Identify which cell holds the provided text, then report its [X, Y] central coordinate. 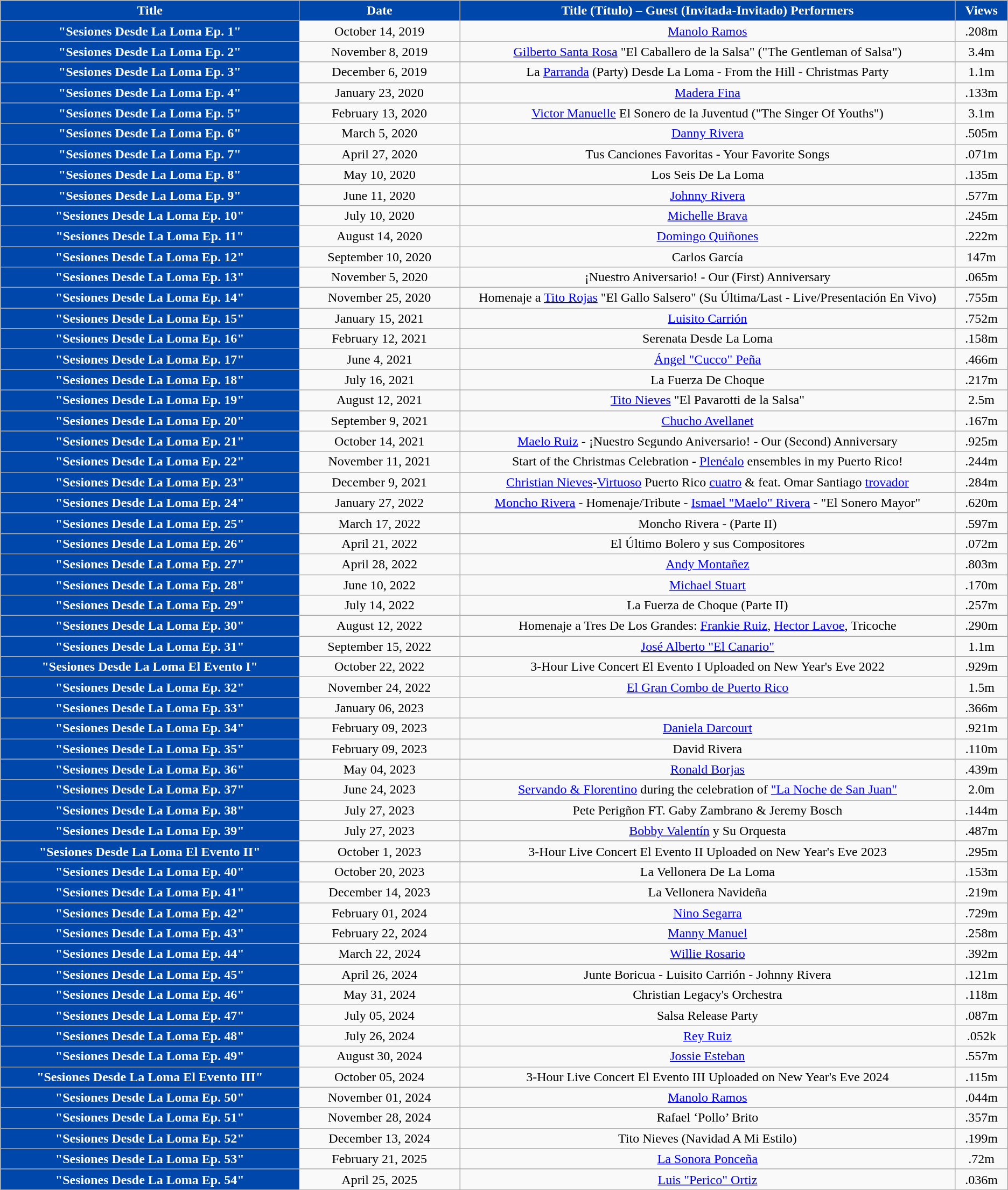
April 26, 2024 [380, 975]
November 11, 2021 [380, 462]
Rafael ‘Pollo’ Brito [708, 1118]
Luisito Carrión [708, 318]
"Sesiones Desde La Loma Ep. 14" [150, 298]
November 8, 2019 [380, 52]
"Sesiones Desde La Loma Ep. 54" [150, 1179]
August 12, 2021 [380, 400]
.257m [981, 606]
December 9, 2021 [380, 482]
Moncho Rivera - (Parte II) [708, 523]
"Sesiones Desde La Loma Ep. 5" [150, 113]
.929m [981, 667]
.284m [981, 482]
La Vellonera Navideña [708, 892]
Willie Rosario [708, 954]
Christian Nieves-Virtuoso Puerto Rico cuatro & feat. Omar Santiago trovador [708, 482]
Luis "Perico" Ortiz [708, 1179]
November 28, 2024 [380, 1118]
"Sesiones Desde La Loma Ep. 18" [150, 380]
.219m [981, 892]
3-Hour Live Concert El Evento II Uploaded on New Year's Eve 2023 [708, 851]
April 21, 2022 [380, 544]
.121m [981, 975]
.065m [981, 277]
3.4m [981, 52]
"Sesiones Desde La Loma Ep. 28" [150, 584]
February 13, 2020 [380, 113]
"Sesiones Desde La Loma Ep. 16" [150, 339]
August 30, 2024 [380, 1056]
Bobby Valentín y Su Orquesta [708, 831]
147m [981, 257]
August 12, 2022 [380, 626]
"Sesiones Desde La Loma Ep. 35" [150, 749]
July 14, 2022 [380, 606]
"Sesiones Desde La Loma Ep. 38" [150, 810]
.222m [981, 236]
December 14, 2023 [380, 892]
Views [981, 11]
Rey Ruiz [708, 1036]
August 14, 2020 [380, 236]
Ronald Borjas [708, 769]
Jossie Esteban [708, 1056]
La Vellonera De La Loma [708, 872]
.620m [981, 503]
2.0m [981, 790]
.72m [981, 1159]
3.1m [981, 113]
"Sesiones Desde La Loma Ep. 27" [150, 564]
"Sesiones Desde La Loma Ep. 3" [150, 72]
Tito Nieves "El Pavarotti de la Salsa" [708, 400]
.072m [981, 544]
February 01, 2024 [380, 913]
"Sesiones Desde La Loma Ep. 34" [150, 728]
La Fuerza De Choque [708, 380]
"Sesiones Desde La Loma Ep. 9" [150, 195]
"Sesiones Desde La Loma Ep. 4" [150, 93]
.729m [981, 913]
.217m [981, 380]
Carlos García [708, 257]
January 15, 2021 [380, 318]
Tito Nieves (Navidad A Mi Estilo) [708, 1138]
"Sesiones Desde La Loma Ep. 11" [150, 236]
.245m [981, 215]
"Sesiones Desde La Loma Ep. 46" [150, 995]
Michelle Brava [708, 215]
"Sesiones Desde La Loma Ep. 36" [150, 769]
"Sesiones Desde La Loma Ep. 1" [150, 31]
Junte Boricua - Luisito Carrión - Johnny Rivera [708, 975]
Maelo Ruiz - ¡Nuestro Segundo Aniversario! - Our (Second) Anniversary [708, 441]
.199m [981, 1138]
"Sesiones Desde La Loma Ep. 7" [150, 154]
July 26, 2024 [380, 1036]
.244m [981, 462]
October 1, 2023 [380, 851]
October 14, 2019 [380, 31]
June 11, 2020 [380, 195]
Victor Manuelle El Sonero de la Juventud ("The Singer Of Youths") [708, 113]
1.5m [981, 687]
September 9, 2021 [380, 421]
"Sesiones Desde La Loma Ep. 6" [150, 134]
March 17, 2022 [380, 523]
"Sesiones Desde La Loma Ep. 19" [150, 400]
"Sesiones Desde La Loma Ep. 15" [150, 318]
"Sesiones Desde La Loma Ep. 50" [150, 1097]
July 16, 2021 [380, 380]
"Sesiones Desde La Loma Ep. 26" [150, 544]
.071m [981, 154]
"Sesiones Desde La Loma Ep. 23" [150, 482]
"Sesiones Desde La Loma Ep. 44" [150, 954]
.153m [981, 872]
July 10, 2020 [380, 215]
January 06, 2023 [380, 708]
.110m [981, 749]
Los Seis De La Loma [708, 175]
.597m [981, 523]
El Último Bolero y sus Compositores [708, 544]
El Gran Combo de Puerto Rico [708, 687]
"Sesiones Desde La Loma Ep. 41" [150, 892]
Danny Rivera [708, 134]
January 23, 2020 [380, 93]
May 10, 2020 [380, 175]
Domingo Quiñones [708, 236]
"Sesiones Desde La Loma Ep. 10" [150, 215]
"Sesiones Desde La Loma Ep. 51" [150, 1118]
David Rivera [708, 749]
.167m [981, 421]
.133m [981, 93]
.392m [981, 954]
March 5, 2020 [380, 134]
"Sesiones Desde La Loma El Evento I" [150, 667]
La Parranda (Party) Desde La Loma - From the Hill - Christmas Party [708, 72]
December 13, 2024 [380, 1138]
Tus Canciones Favoritas - Your Favorite Songs [708, 154]
"Sesiones Desde La Loma El Evento III" [150, 1077]
"Sesiones Desde La Loma Ep. 37" [150, 790]
"Sesiones Desde La Loma Ep. 52" [150, 1138]
"Sesiones Desde La Loma Ep. 48" [150, 1036]
.295m [981, 851]
.505m [981, 134]
.044m [981, 1097]
Michael Stuart [708, 584]
La Fuerza de Choque (Parte II) [708, 606]
.144m [981, 810]
"Sesiones Desde La Loma Ep. 32" [150, 687]
May 31, 2024 [380, 995]
.366m [981, 708]
April 27, 2020 [380, 154]
Start of the Christmas Celebration - Plenéalo ensembles in my Puerto Rico! [708, 462]
Johnny Rivera [708, 195]
October 20, 2023 [380, 872]
Christian Legacy's Orchestra [708, 995]
.921m [981, 728]
October 05, 2024 [380, 1077]
"Sesiones Desde La Loma Ep. 30" [150, 626]
.036m [981, 1179]
Nino Segarra [708, 913]
May 04, 2023 [380, 769]
"Sesiones Desde La Loma Ep. 25" [150, 523]
"Sesiones Desde La Loma Ep. 13" [150, 277]
.290m [981, 626]
"Sesiones Desde La Loma Ep. 12" [150, 257]
.052k [981, 1036]
Title (Título) – Guest (Invitada-Invitado) Performers [708, 11]
July 05, 2024 [380, 1015]
"Sesiones Desde La Loma Ep. 31" [150, 646]
"Sesiones Desde La Loma Ep. 8" [150, 175]
February 22, 2024 [380, 934]
.487m [981, 831]
June 24, 2023 [380, 790]
November 25, 2020 [380, 298]
Servando & Florentino during the celebration of "La Noche de San Juan" [708, 790]
"Sesiones Desde La Loma Ep. 17" [150, 359]
Moncho Rivera - Homenaje/Tribute - Ismael "Maelo" Rivera - "El Sonero Mayor" [708, 503]
March 22, 2024 [380, 954]
"Sesiones Desde La Loma Ep. 40" [150, 872]
Pete Perigñon FT. Gaby Zambrano & Jeremy Bosch [708, 810]
April 25, 2025 [380, 1179]
Madera Fina [708, 93]
.803m [981, 564]
November 5, 2020 [380, 277]
.087m [981, 1015]
January 27, 2022 [380, 503]
"Sesiones Desde La Loma Ep. 53" [150, 1159]
"Sesiones Desde La Loma Ep. 42" [150, 913]
September 15, 2022 [380, 646]
.135m [981, 175]
"Sesiones Desde La Loma Ep. 21" [150, 441]
La Sonora Ponceña [708, 1159]
"Sesiones Desde La Loma Ep. 22" [150, 462]
José Alberto "El Canario" [708, 646]
Salsa Release Party [708, 1015]
.755m [981, 298]
Andy Montañez [708, 564]
February 21, 2025 [380, 1159]
June 10, 2022 [380, 584]
October 14, 2021 [380, 441]
Date [380, 11]
.118m [981, 995]
Manny Manuel [708, 934]
September 10, 2020 [380, 257]
October 22, 2022 [380, 667]
Ángel "Cucco" Peña [708, 359]
.439m [981, 769]
.557m [981, 1056]
"Sesiones Desde La Loma Ep. 49" [150, 1056]
November 24, 2022 [380, 687]
¡Nuestro Aniversario! - Our (First) Anniversary [708, 277]
.170m [981, 584]
"Sesiones Desde La Loma Ep. 29" [150, 606]
"Sesiones Desde La Loma Ep. 39" [150, 831]
"Sesiones Desde La Loma Ep. 45" [150, 975]
Homenaje a Tito Rojas "El Gallo Salsero" (Su Última/Last - Live/Presentación En Vivo) [708, 298]
"Sesiones Desde La Loma Ep. 47" [150, 1015]
.158m [981, 339]
3-Hour Live Concert El Evento III Uploaded on New Year's Eve 2024 [708, 1077]
Homenaje a Tres De Los Grandes: Frankie Ruiz, Hector Lavoe, Tricoche [708, 626]
April 28, 2022 [380, 564]
November 01, 2024 [380, 1097]
February 12, 2021 [380, 339]
"Sesiones Desde La Loma Ep. 24" [150, 503]
3-Hour Live Concert El Evento I Uploaded on New Year's Eve 2022 [708, 667]
"Sesiones Desde La Loma Ep. 2" [150, 52]
Gilberto Santa Rosa "El Caballero de la Salsa" ("The Gentleman of Salsa") [708, 52]
.357m [981, 1118]
.466m [981, 359]
"Sesiones Desde La Loma Ep. 20" [150, 421]
.752m [981, 318]
2.5m [981, 400]
.577m [981, 195]
June 4, 2021 [380, 359]
.925m [981, 441]
.208m [981, 31]
December 6, 2019 [380, 72]
.258m [981, 934]
"Sesiones Desde La Loma Ep. 33" [150, 708]
"Sesiones Desde La Loma Ep. 43" [150, 934]
Chucho Avellanet [708, 421]
Title [150, 11]
Serenata Desde La Loma [708, 339]
"Sesiones Desde La Loma El Evento II" [150, 851]
Daniela Darcourt [708, 728]
.115m [981, 1077]
